Provide the (X, Y) coordinate of the cell's center where the given text is located.  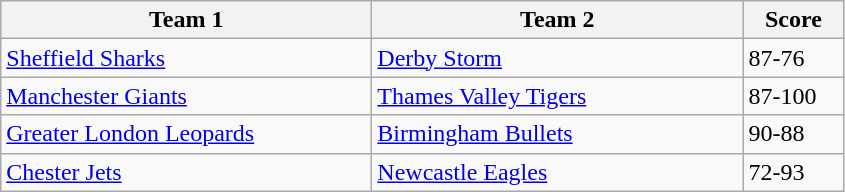
Team 2 (558, 20)
90-88 (794, 134)
87-76 (794, 58)
Thames Valley Tigers (558, 96)
Derby Storm (558, 58)
Greater London Leopards (186, 134)
Team 1 (186, 20)
Birmingham Bullets (558, 134)
Score (794, 20)
Newcastle Eagles (558, 172)
87-100 (794, 96)
Manchester Giants (186, 96)
Chester Jets (186, 172)
72-93 (794, 172)
Sheffield Sharks (186, 58)
